Detect which cell encompasses the target text, then output its [x, y] center coordinate. 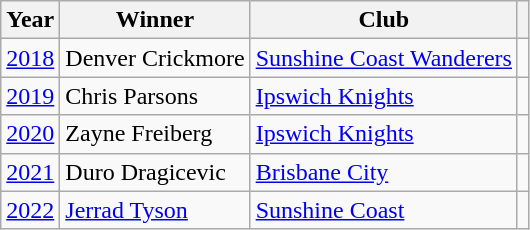
Year [30, 20]
2021 [30, 172]
Winner [155, 20]
2018 [30, 58]
Chris Parsons [155, 96]
Sunshine Coast Wanderers [384, 58]
2019 [30, 96]
Duro Dragicevic [155, 172]
Zayne Freiberg [155, 134]
2022 [30, 210]
Brisbane City [384, 172]
Sunshine Coast [384, 210]
Club [384, 20]
Denver Crickmore [155, 58]
Jerrad Tyson [155, 210]
2020 [30, 134]
